For the text-containing cell, return its midpoint in (x, y) coordinate format. 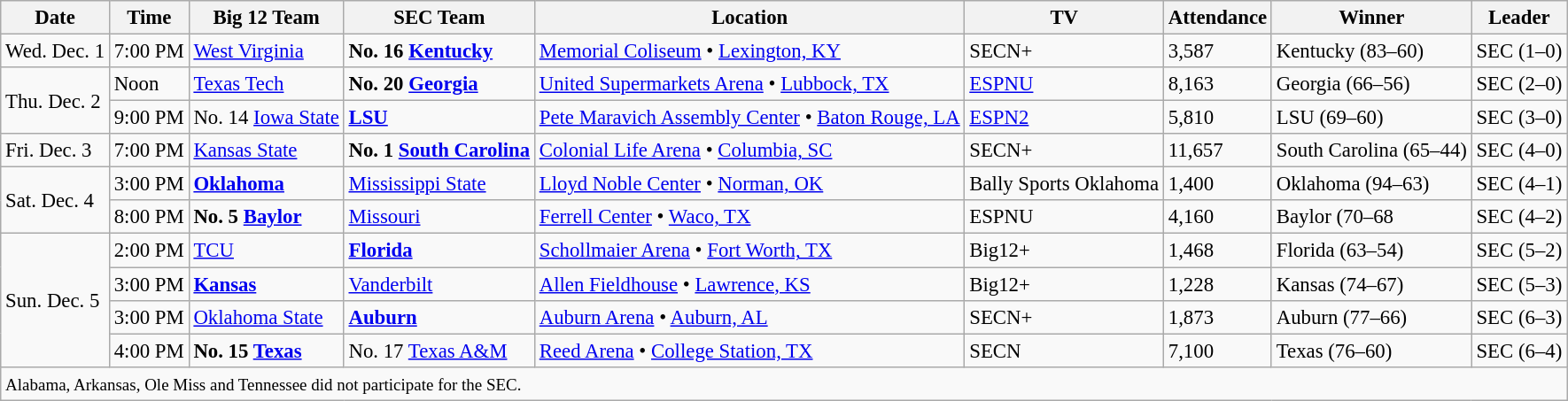
1,873 (1217, 317)
SEC (3–0) (1518, 118)
SEC (2–0) (1518, 84)
3,587 (1217, 51)
Leader (1518, 18)
TCU (266, 251)
Time (149, 18)
SEC (4–1) (1518, 184)
Mississippi State (439, 184)
Texas Tech (266, 84)
Baylor (70–68 (1371, 217)
Ferrell Center • Waco, TX (749, 217)
No. 5 Baylor (266, 217)
Florida (63–54) (1371, 251)
Winner (1371, 18)
No. 1 South Carolina (439, 150)
United Supermarkets Arena • Lubbock, TX (749, 84)
No. 14 Iowa State (266, 118)
8,163 (1217, 84)
Wed. Dec. 1 (55, 51)
Noon (149, 84)
Vanderbilt (439, 284)
Sun. Dec. 5 (55, 300)
Auburn (77–66) (1371, 317)
11,657 (1217, 150)
4,160 (1217, 217)
Date (55, 18)
South Carolina (65–44) (1371, 150)
8:00 PM (149, 217)
Schollmaier Arena • Fort Worth, TX (749, 251)
Kentucky (83–60) (1371, 51)
SEC (4–2) (1518, 217)
Missouri (439, 217)
1,400 (1217, 184)
Georgia (66–56) (1371, 84)
Bally Sports Oklahoma (1064, 184)
Allen Fieldhouse • Lawrence, KS (749, 284)
No. 16 Kentucky (439, 51)
Oklahoma (266, 184)
Fri. Dec. 3 (55, 150)
Alabama, Arkansas, Ole Miss and Tennessee did not participate for the SEC. (784, 383)
Kansas State (266, 150)
ESPN2 (1064, 118)
5,810 (1217, 118)
SEC (6–3) (1518, 317)
SEC (4–0) (1518, 150)
Auburn (439, 317)
SECN (1064, 351)
Colonial Life Arena • Columbia, SC (749, 150)
Texas (76–60) (1371, 351)
9:00 PM (149, 118)
No. 15 Texas (266, 351)
SEC (5–3) (1518, 284)
Thu. Dec. 2 (55, 101)
Auburn Arena • Auburn, AL (749, 317)
Big 12 Team (266, 18)
SEC (5–2) (1518, 251)
1,228 (1217, 284)
SEC (6–4) (1518, 351)
4:00 PM (149, 351)
Florida (439, 251)
Oklahoma State (266, 317)
LSU (69–60) (1371, 118)
LSU (439, 118)
Location (749, 18)
1,468 (1217, 251)
No. 17 Texas A&M (439, 351)
SEC (1–0) (1518, 51)
Pete Maravich Assembly Center • Baton Rouge, LA (749, 118)
Reed Arena • College Station, TX (749, 351)
SEC Team (439, 18)
No. 20 Georgia (439, 84)
Kansas (266, 284)
2:00 PM (149, 251)
Kansas (74–67) (1371, 284)
Sat. Dec. 4 (55, 200)
Lloyd Noble Center • Norman, OK (749, 184)
Attendance (1217, 18)
7,100 (1217, 351)
TV (1064, 18)
West Virginia (266, 51)
Memorial Coliseum • Lexington, KY (749, 51)
Oklahoma (94–63) (1371, 184)
